Locate the cell with the specified text and output its (X, Y) center coordinate. 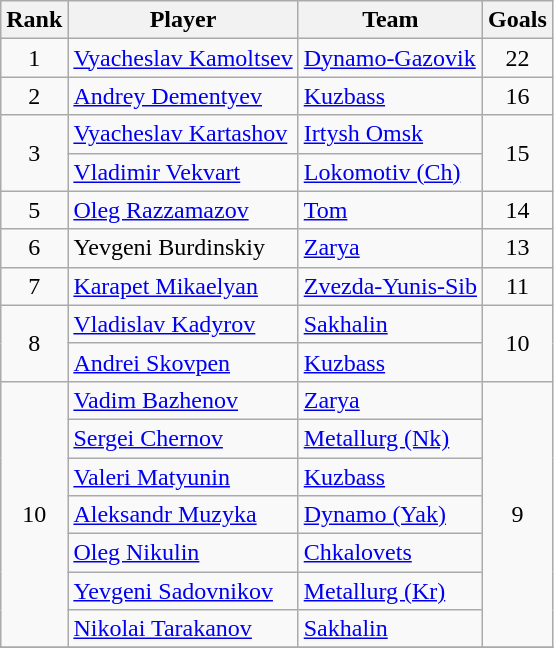
Dynamo (Yak) (390, 515)
3 (34, 153)
Andrei Skovpen (183, 362)
Goals (518, 20)
Chkalovets (390, 553)
Oleg Nikulin (183, 553)
Aleksandr Muzyka (183, 515)
Rank (34, 20)
Tom (390, 210)
Vladislav Kadyrov (183, 324)
Nikolai Tarakanov (183, 629)
2 (34, 96)
5 (34, 210)
Metallurg (Nk) (390, 438)
Irtysh Omsk (390, 134)
Dynamo-Gazovik (390, 58)
Sergei Chernov (183, 438)
7 (34, 286)
14 (518, 210)
8 (34, 343)
Team (390, 20)
Zvezda-Yunis-Sib (390, 286)
13 (518, 248)
Vladimir Vekvart (183, 172)
Karapet Mikaelyan (183, 286)
6 (34, 248)
Vyacheslav Kartashov (183, 134)
Metallurg (Kr) (390, 591)
Vyacheslav Kamoltsev (183, 58)
16 (518, 96)
Valeri Matyunin (183, 477)
Andrey Dementyev (183, 96)
Yevgeni Sadovnikov (183, 591)
Vadim Bazhenov (183, 400)
15 (518, 153)
22 (518, 58)
9 (518, 514)
Player (183, 20)
11 (518, 286)
Yevgeni Burdinskiy (183, 248)
Lokomotiv (Ch) (390, 172)
1 (34, 58)
Oleg Razzamazov (183, 210)
